Determine the (X, Y) coordinate at the center of the cell enclosing the given text.  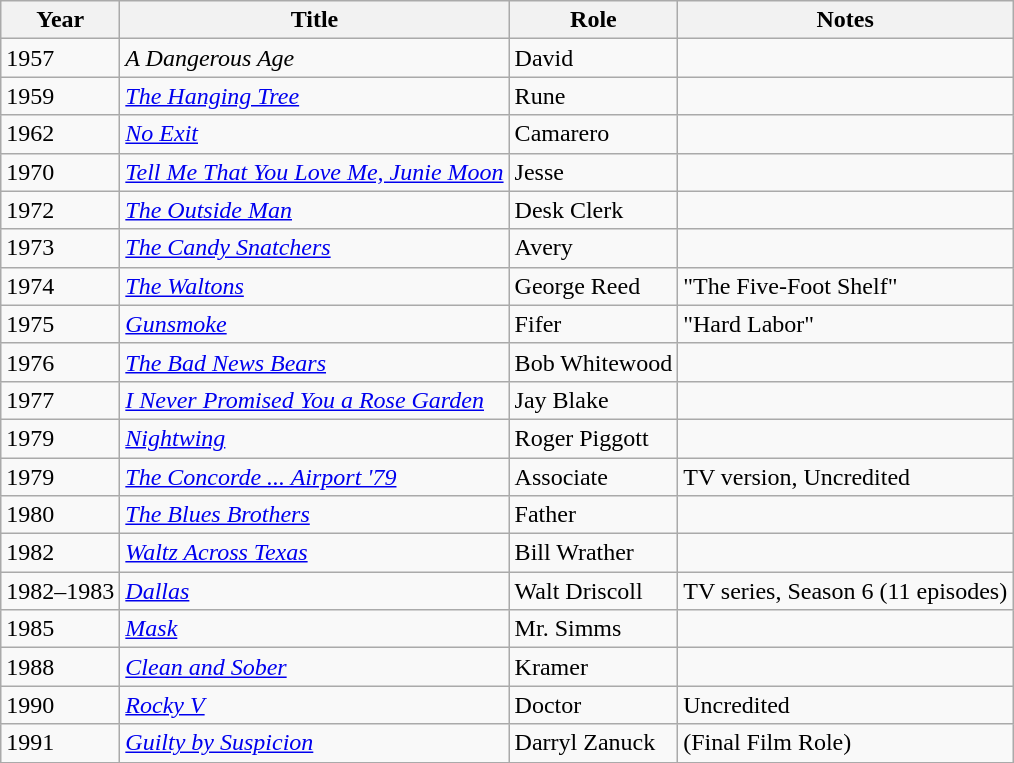
No Exit (314, 134)
Doctor (594, 705)
1991 (60, 743)
Jay Blake (594, 400)
Bill Wrather (594, 553)
Title (314, 20)
Fifer (594, 324)
Kramer (594, 667)
1957 (60, 58)
1959 (60, 96)
Tell Me That You Love Me, Junie Moon (314, 172)
1974 (60, 286)
Walt Driscoll (594, 591)
Associate (594, 477)
"Hard Labor" (846, 324)
(Final Film Role) (846, 743)
1980 (60, 515)
Avery (594, 248)
1982–1983 (60, 591)
A Dangerous Age (314, 58)
Waltz Across Texas (314, 553)
1977 (60, 400)
1985 (60, 629)
Mask (314, 629)
The Concorde ... Airport '79 (314, 477)
George Reed (594, 286)
Mr. Simms (594, 629)
1982 (60, 553)
1975 (60, 324)
TV version, Uncredited (846, 477)
Guilty by Suspicion (314, 743)
TV series, Season 6 (11 episodes) (846, 591)
1990 (60, 705)
The Outside Man (314, 210)
The Blues Brothers (314, 515)
Roger Piggott (594, 438)
Rune (594, 96)
1962 (60, 134)
Jesse (594, 172)
1973 (60, 248)
Rocky V (314, 705)
The Bad News Bears (314, 362)
Role (594, 20)
Clean and Sober (314, 667)
David (594, 58)
Camarero (594, 134)
Year (60, 20)
1970 (60, 172)
1988 (60, 667)
Notes (846, 20)
I Never Promised You a Rose Garden (314, 400)
The Candy Snatchers (314, 248)
Dallas (314, 591)
Darryl Zanuck (594, 743)
"The Five-Foot Shelf" (846, 286)
1972 (60, 210)
Bob Whitewood (594, 362)
1976 (60, 362)
Desk Clerk (594, 210)
Uncredited (846, 705)
The Waltons (314, 286)
The Hanging Tree (314, 96)
Father (594, 515)
Nightwing (314, 438)
Gunsmoke (314, 324)
